Identify which cell holds the provided text, then report its [X, Y] central coordinate. 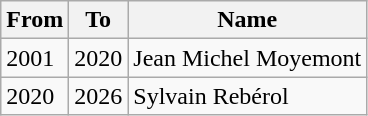
To [98, 20]
From [35, 20]
2026 [98, 96]
2001 [35, 58]
Jean Michel Moyemont [248, 58]
Sylvain Rebérol [248, 96]
Name [248, 20]
